Capture the cell that displays the provided text and extract its (x, y) central coordinate. 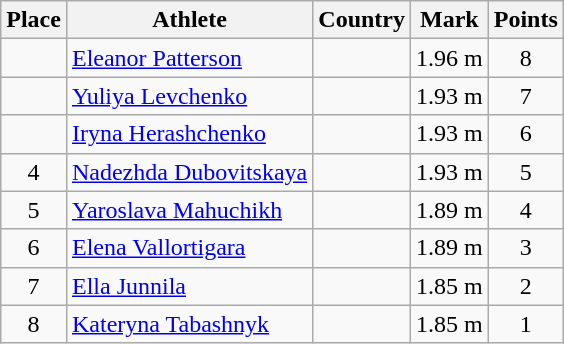
Kateryna Tabashnyk (189, 324)
1.96 m (450, 58)
Athlete (189, 20)
Mark (450, 20)
3 (526, 248)
Country (362, 20)
1 (526, 324)
Ella Junnila (189, 286)
Nadezhda Dubovitskaya (189, 172)
Points (526, 20)
Yaroslava Mahuchikh (189, 210)
2 (526, 286)
Iryna Herashchenko (189, 134)
Elena Vallortigara (189, 248)
Eleanor Patterson (189, 58)
Place (34, 20)
Yuliya Levchenko (189, 96)
